Return [x, y] of the center of cell containing provided text 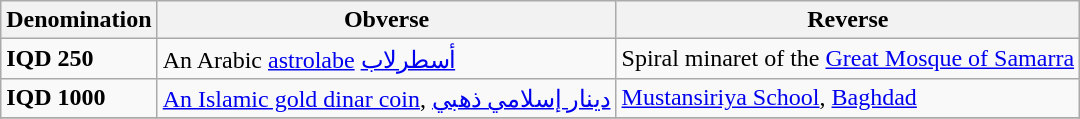
An Arabic astrolabe أسطرلاب [386, 59]
IQD 250 [79, 59]
Mustansiriya School, Baghdad [848, 98]
Denomination [79, 20]
IQD 1000 [79, 98]
Obverse [386, 20]
An Islamic gold dinar coin, دينار إسلامي ذهبي [386, 98]
Reverse [848, 20]
Spiral minaret of the Great Mosque of Samarra [848, 59]
